Return (X, Y) of the center of cell containing provided text 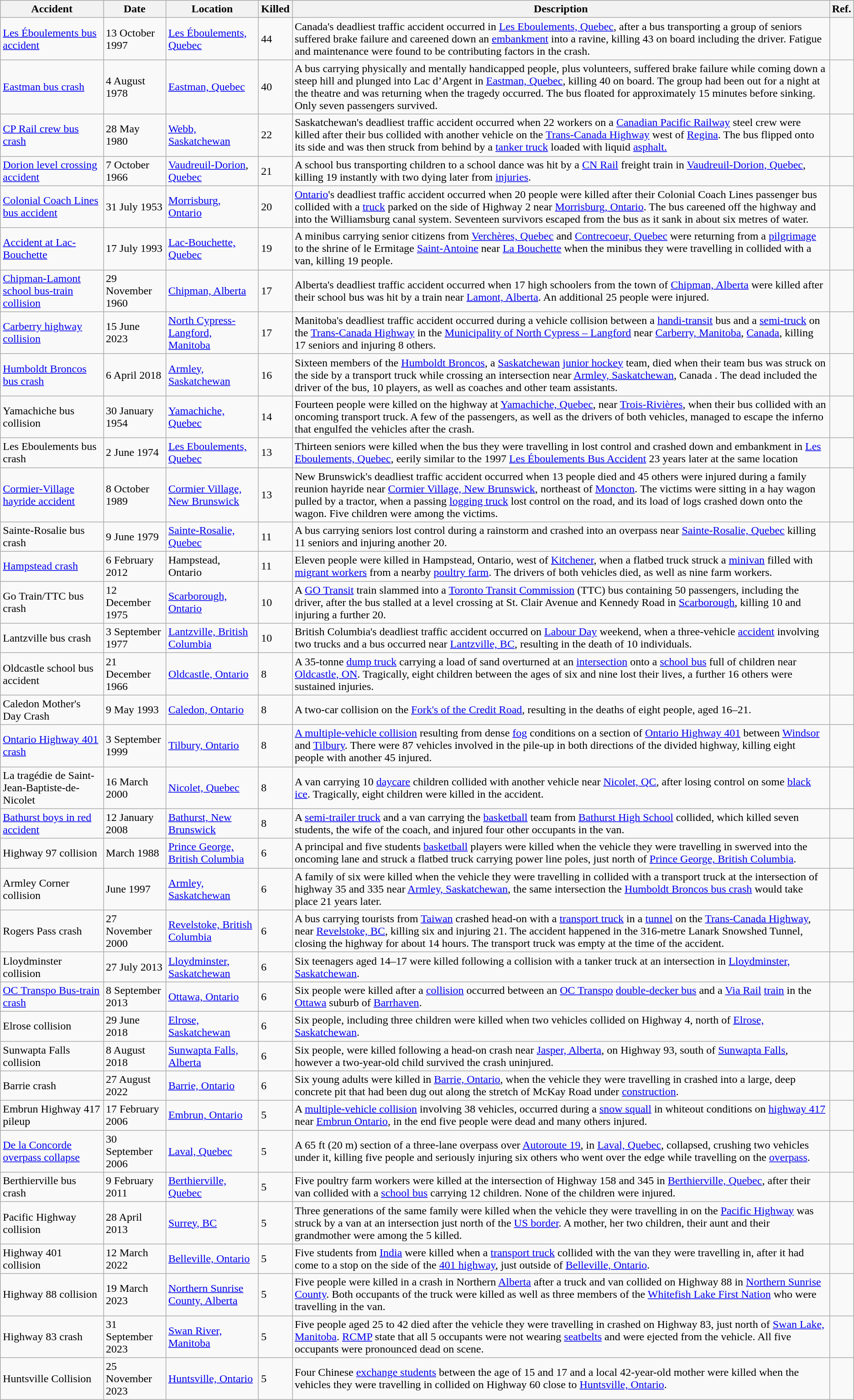
Ottawa, Ontario (212, 997)
19 March 2023 (135, 1295)
9 May 1993 (135, 710)
Lloydminster collision (52, 966)
12 December 1975 (135, 602)
14 (276, 417)
Description (561, 9)
31 September 2023 (135, 1337)
12 March 2022 (135, 1259)
Highway 97 collision (52, 853)
Scarborough, Ontario (212, 602)
Six people were killed after a collision occurred between an OC Transpo double-decker bus and a Via Rail train in the Ottawa suburb of Barrhaven. (561, 997)
Date (135, 9)
Surrey, BC (212, 1223)
OC Transpo Bus-train crash (52, 997)
12 January 2008 (135, 823)
Yamachiche bus collision (52, 417)
28 April 2013 (135, 1223)
17 July 1993 (135, 249)
19 (276, 249)
31 July 1953 (135, 207)
Hampstead crash (52, 567)
June 1997 (135, 889)
30 September 2006 (135, 1151)
Laval, Quebec (212, 1151)
6 February 2012 (135, 567)
Les Éboulements, Quebec (212, 39)
30 January 1954 (135, 417)
27 November 2000 (135, 931)
Les Éboulements bus accident (52, 39)
Barrie crash (52, 1086)
Tilbury, Ontario (212, 746)
Carberry highway collision (52, 333)
9 February 2011 (135, 1187)
Lantzville, British Columbia (212, 638)
CP Rail crew bus crash (52, 135)
21 (276, 171)
8 October 1989 (135, 495)
Six people, including three children were killed when two vehicles collided on Highway 4, north of Elrose, Saskatchewan. (561, 1026)
Eastman bus crash (52, 87)
Morrisburg, Ontario (212, 207)
Berthierville bus crash (52, 1187)
Northern Sunrise County, Alberta (212, 1295)
8 September 2013 (135, 997)
Huntsville, Ontario (212, 1379)
La tragédie de Saint-Jean-Baptiste-de-Nicolet (52, 788)
March 1988 (135, 853)
Nicolet, Quebec (212, 788)
Swan River, Manitoba (212, 1337)
Eastman, Quebec (212, 87)
Dorion level crossing accident (52, 171)
Hampstead, Ontario (212, 567)
Cormier-Village hayride accident (52, 495)
Six teenagers aged 14–17 were killed following a collision with a tanker truck at an intersection in Lloydminster, Saskatchewan. (561, 966)
40 (276, 87)
Huntsville Collision (52, 1379)
Lloydminster, Saskatchewan (212, 966)
Bathurst, New Brunswick (212, 823)
9 June 1979 (135, 537)
Lac-Bouchette, Quebec (212, 249)
Caledon, Ontario (212, 710)
Sainte-Rosalie, Quebec (212, 537)
Accident (52, 9)
Highway 88 collision (52, 1295)
Armley Corner collision (52, 889)
A two-car collision on the Fork's of the Credit Road, resulting in the deaths of eight people, aged 16–21. (561, 710)
Cormier Village, New Brunswick (212, 495)
16 (276, 375)
15 June 2023 (135, 333)
7 October1966 (135, 171)
Elrose collision (52, 1026)
Caledon Mother's Day Crash (52, 710)
22 (276, 135)
Highway 401 collision (52, 1259)
Embrun, Ontario (212, 1115)
Chipman-Lamont school bus-train collision (52, 291)
27 August 2022 (135, 1086)
8 August 2018 (135, 1056)
20 (276, 207)
27 July 2013 (135, 966)
De la Concorde overpass collapse (52, 1151)
2 June 1974 (135, 453)
Les Eboulements bus crash (52, 453)
Lantzville bus crash (52, 638)
Bathurst boys in red accident (52, 823)
Revelstoke, British Columbia (212, 931)
4 August 1978 (135, 87)
Webb, Saskatchewan (212, 135)
Rogers Pass crash (52, 931)
29 June 2018 (135, 1026)
Barrie, Ontario (212, 1086)
17 February 2006 (135, 1115)
Sainte-Rosalie bus crash (52, 537)
28 May 1980 (135, 135)
Pacific Highway collision (52, 1223)
Elrose, Saskatchewan (212, 1026)
Highway 83 crash (52, 1337)
Go Train/TTC bus crash (52, 602)
Location (212, 9)
Killed (276, 9)
3 September 1999 (135, 746)
Accident at Lac-Bouchette (52, 249)
North Cypress-Langford, Manitoba (212, 333)
44 (276, 39)
Ontario Highway 401 crash (52, 746)
Yamachiche, Quebec (212, 417)
Ref. (841, 9)
3 September 1977 (135, 638)
Chipman, Alberta (212, 291)
6 April 2018 (135, 375)
Berthierville, Quebec (212, 1187)
25 November 2023 (135, 1379)
Sunwapta Falls collision (52, 1056)
21 December 1966 (135, 674)
13 October 1997 (135, 39)
Sunwapta Falls, Alberta (212, 1056)
Oldcastle school bus accident (52, 674)
Prince George, British Columbia (212, 853)
Humboldt Broncos bus crash (52, 375)
Embrun Highway 417 pileup (52, 1115)
Vaudreuil-Dorion, Quebec (212, 171)
Belleville, Ontario (212, 1259)
16 March 2000 (135, 788)
29 November1960 (135, 291)
Les Eboulements, Quebec (212, 453)
Oldcastle, Ontario (212, 674)
Colonial Coach Lines bus accident (52, 207)
